Capture the cell that displays the provided text and extract its [x, y] central coordinate. 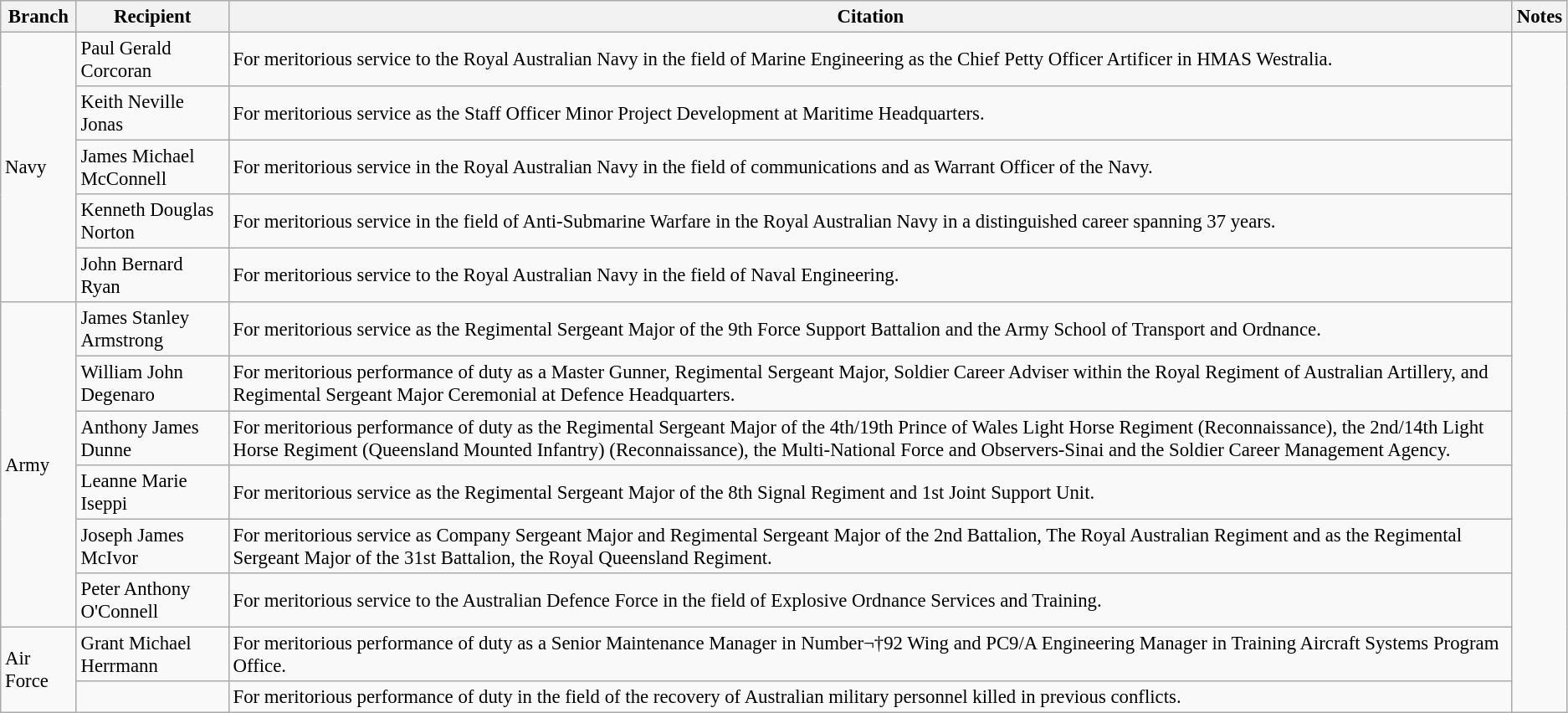
For meritorious performance of duty in the field of the recovery of Australian military personnel killed in previous conflicts. [870, 697]
Army [38, 465]
Navy [38, 167]
For meritorious service in the field of Anti-Submarine Warfare in the Royal Australian Navy in a distinguished career spanning 37 years. [870, 221]
For meritorious service to the Royal Australian Navy in the field of Naval Engineering. [870, 276]
William John Degenaro [152, 383]
Branch [38, 17]
Paul Gerald Corcoran [152, 60]
Kenneth Douglas Norton [152, 221]
Peter Anthony O'Connell [152, 599]
Recipient [152, 17]
For meritorious service to the Australian Defence Force in the field of Explosive Ordnance Services and Training. [870, 599]
Keith Neville Jonas [152, 114]
James Michael McConnell [152, 167]
Notes [1540, 17]
James Stanley Armstrong [152, 330]
For meritorious service as the Regimental Sergeant Major of the 9th Force Support Battalion and the Army School of Transport and Ordnance. [870, 330]
For meritorious service in the Royal Australian Navy in the field of communications and as Warrant Officer of the Navy. [870, 167]
Grant Michael Herrmann [152, 654]
For meritorious service to the Royal Australian Navy in the field of Marine Engineering as the Chief Petty Officer Artificer in HMAS Westralia. [870, 60]
John Bernard Ryan [152, 276]
Anthony James Dunne [152, 439]
Air Force [38, 669]
Citation [870, 17]
Leanne Marie Iseppi [152, 492]
For meritorious service as the Regimental Sergeant Major of the 8th Signal Regiment and 1st Joint Support Unit. [870, 492]
Joseph James McIvor [152, 546]
For meritorious service as the Staff Officer Minor Project Development at Maritime Headquarters. [870, 114]
